For the text-containing cell, return its midpoint in (X, Y) coordinate format. 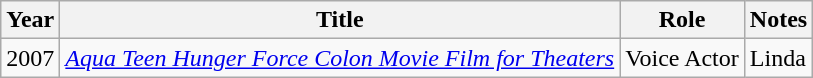
Notes (778, 20)
Role (682, 20)
Title (340, 20)
Aqua Teen Hunger Force Colon Movie Film for Theaters (340, 58)
Voice Actor (682, 58)
Linda (778, 58)
2007 (30, 58)
Year (30, 20)
